Find where the given text appears and provide that cell's center as (X, Y) coordinate. 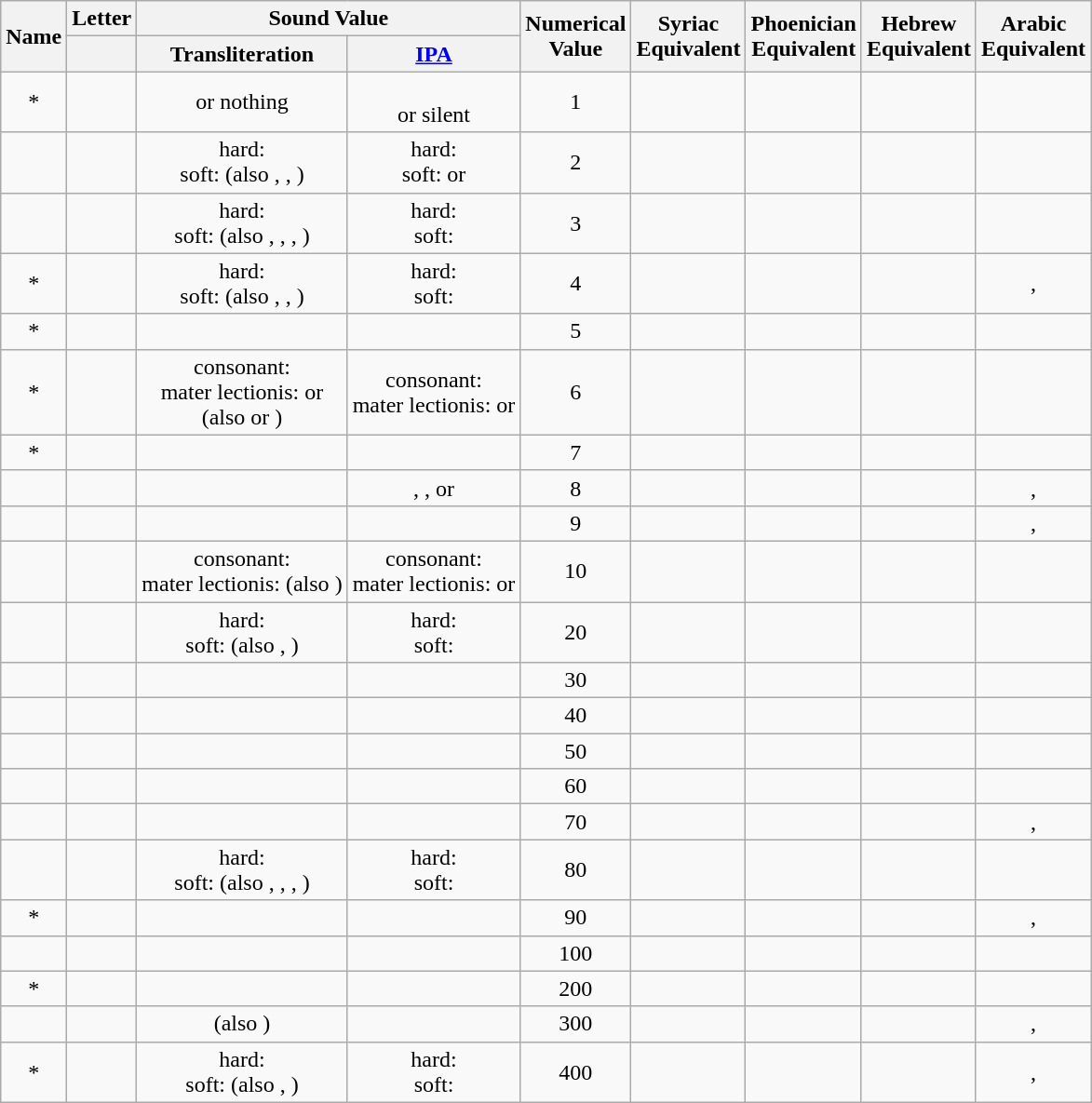
ArabicEquivalent (1033, 36)
30 (575, 680)
80 (575, 869)
400 (575, 1072)
Letter (102, 19)
60 (575, 787)
(also ) (242, 1024)
100 (575, 953)
SyriacEquivalent (689, 36)
hard: soft: or (434, 162)
90 (575, 918)
300 (575, 1024)
70 (575, 822)
6 (575, 392)
HebrewEquivalent (918, 36)
3 (575, 223)
or nothing (242, 102)
20 (575, 631)
2 (575, 162)
consonant: mater lectionis: (also ) (242, 572)
4 (575, 283)
7 (575, 452)
40 (575, 716)
or silent (434, 102)
5 (575, 331)
NumericalValue (575, 36)
10 (575, 572)
consonant: mater lectionis: or (also or ) (242, 392)
PhoenicianEquivalent (803, 36)
Name (34, 36)
Sound Value (329, 19)
8 (575, 488)
, , or (434, 488)
IPA (434, 54)
1 (575, 102)
9 (575, 523)
200 (575, 989)
50 (575, 751)
Transliteration (242, 54)
